From the cell containing the given text, extract its center point as (X, Y) coordinate. 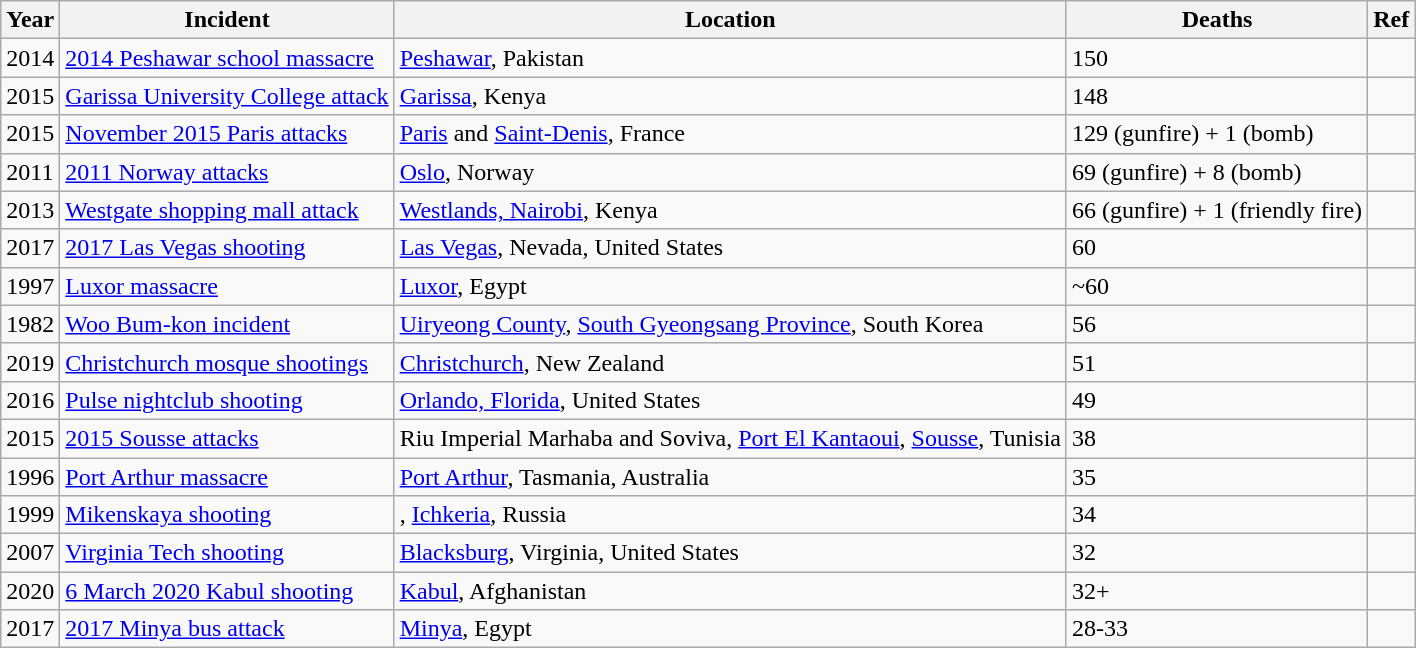
Christchurch, New Zealand (730, 362)
2016 (30, 400)
51 (1216, 362)
Woo Bum-kon incident (227, 324)
49 (1216, 400)
November 2015 Paris attacks (227, 134)
34 (1216, 515)
1996 (30, 477)
Port Arthur massacre (227, 477)
Luxor, Egypt (730, 286)
32+ (1216, 591)
Minya, Egypt (730, 629)
2017 Las Vegas shooting (227, 248)
38 (1216, 438)
Location (730, 20)
1999 (30, 515)
66 (gunfire) + 1 (friendly fire) (1216, 210)
69 (gunfire) + 8 (bomb) (1216, 172)
150 (1216, 58)
1982 (30, 324)
2014 Peshawar school massacre (227, 58)
Riu Imperial Marhaba and Soviva, Port El Kantaoui, Sousse, Tunisia (730, 438)
Port Arthur, Tasmania, Australia (730, 477)
2020 (30, 591)
Westlands, Nairobi, Kenya (730, 210)
2011 (30, 172)
~60 (1216, 286)
6 March 2020 Kabul shooting (227, 591)
Uiryeong County, South Gyeongsang Province, South Korea (730, 324)
28-33 (1216, 629)
Westgate shopping mall attack (227, 210)
Paris and Saint-Denis, France (730, 134)
2017 Minya bus attack (227, 629)
35 (1216, 477)
Virginia Tech shooting (227, 553)
Ref (1392, 20)
2013 (30, 210)
Peshawar, Pakistan (730, 58)
Deaths (1216, 20)
2014 (30, 58)
Las Vegas, Nevada, United States (730, 248)
2011 Norway attacks (227, 172)
Blacksburg, Virginia, United States (730, 553)
Mikenskaya shooting (227, 515)
Pulse nightclub shooting (227, 400)
60 (1216, 248)
56 (1216, 324)
Oslo, Norway (730, 172)
32 (1216, 553)
2007 (30, 553)
Garissa University College attack (227, 96)
129 (gunfire) + 1 (bomb) (1216, 134)
Year (30, 20)
Orlando, Florida, United States (730, 400)
, Ichkeria, Russia (730, 515)
2019 (30, 362)
Kabul, Afghanistan (730, 591)
2015 Sousse attacks (227, 438)
Garissa, Kenya (730, 96)
148 (1216, 96)
1997 (30, 286)
Christchurch mosque shootings (227, 362)
Incident (227, 20)
Luxor massacre (227, 286)
